Scan for the cell matching the given text and deliver its (X, Y) coordinate at center. 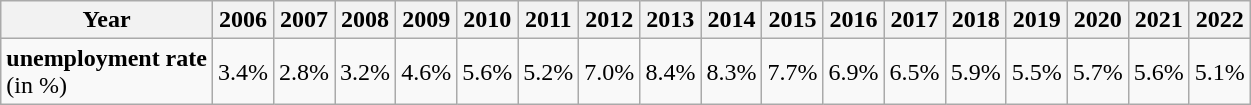
2018 (976, 20)
5.2% (548, 72)
4.6% (426, 72)
2019 (1036, 20)
2009 (426, 20)
2020 (1098, 20)
2.8% (304, 72)
2022 (1220, 20)
7.7% (792, 72)
2011 (548, 20)
3.2% (366, 72)
2016 (854, 20)
2021 (1158, 20)
Year (107, 20)
unemployment rate(in %) (107, 72)
5.1% (1220, 72)
8.4% (670, 72)
5.7% (1098, 72)
2006 (242, 20)
2010 (488, 20)
6.5% (914, 72)
5.9% (976, 72)
5.5% (1036, 72)
2017 (914, 20)
6.9% (854, 72)
8.3% (732, 72)
2014 (732, 20)
2008 (366, 20)
2007 (304, 20)
3.4% (242, 72)
7.0% (610, 72)
2013 (670, 20)
2015 (792, 20)
2012 (610, 20)
